Detect which cell encompasses the target text, then output its [X, Y] center coordinate. 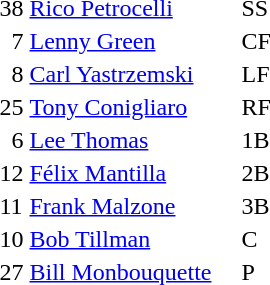
Bob Tillman [132, 239]
Lenny Green [132, 41]
Carl Yastrzemski [132, 74]
Tony Conigliaro [132, 107]
Frank Malzone [132, 206]
Lee Thomas [132, 140]
Félix Mantilla [132, 173]
